Identify which cell holds the provided text, then report its (X, Y) central coordinate. 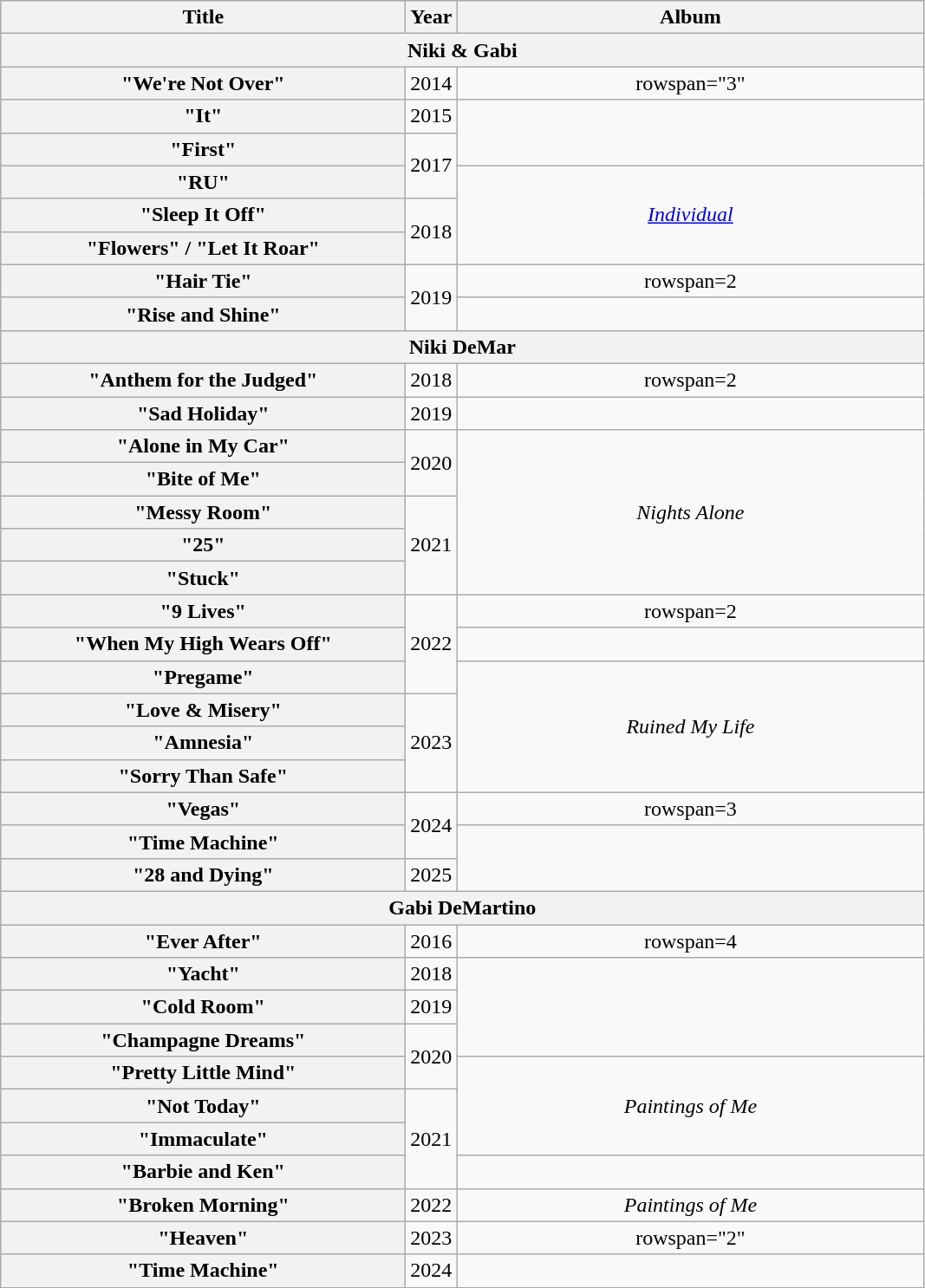
"Sad Holiday" (203, 413)
"Cold Room" (203, 1007)
Niki & Gabi (463, 50)
"Broken Morning" (203, 1205)
2015 (432, 116)
rowspan=3 (690, 809)
"Stuck" (203, 578)
"It" (203, 116)
"Yacht" (203, 974)
"Ever After" (203, 940)
"Alone in My Car" (203, 446)
"Bite of Me" (203, 479)
"Pregame" (203, 677)
"When My High Wears Off" (203, 644)
Ruined My Life (690, 726)
2017 (432, 166)
Album (690, 17)
"Not Today" (203, 1106)
2025 (432, 875)
Nights Alone (690, 512)
"Love & Misery" (203, 710)
"Flowers" / "Let It Roar" (203, 248)
"Amnesia" (203, 743)
"Hair Tie" (203, 281)
2016 (432, 940)
"9 Lives" (203, 611)
"Pretty Little Mind" (203, 1073)
"Heaven" (203, 1238)
"Vegas" (203, 809)
2014 (432, 83)
"Rise and Shine" (203, 314)
"25" (203, 545)
Year (432, 17)
"28 and Dying" (203, 875)
"We're Not Over" (203, 83)
Title (203, 17)
"RU" (203, 182)
"Messy Room" (203, 512)
Individual (690, 215)
"Sorry Than Safe" (203, 776)
Niki DeMar (463, 347)
"Sleep It Off" (203, 215)
rowspan=4 (690, 940)
rowspan="2" (690, 1238)
"Barbie and Ken" (203, 1172)
"Champagne Dreams" (203, 1040)
Gabi DeMartino (463, 907)
rowspan="3" (690, 83)
"Immaculate" (203, 1139)
"First" (203, 149)
"Anthem for the Judged" (203, 380)
